Capture the cell that displays the provided text and extract its (X, Y) central coordinate. 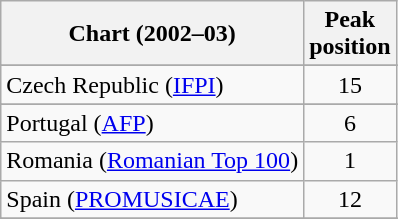
6 (350, 123)
Peakposition (350, 34)
Portugal (AFP) (152, 123)
Romania (Romanian Top 100) (152, 161)
Czech Republic (IFPI) (152, 85)
15 (350, 85)
Chart (2002–03) (152, 34)
1 (350, 161)
12 (350, 199)
Spain (PROMUSICAE) (152, 199)
